Search for the cell housing the specified text and yield its (X, Y) center coordinate. 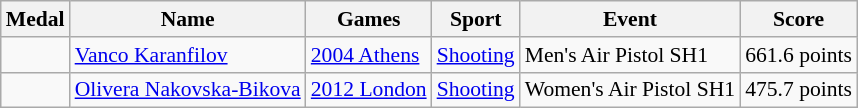
2012 London (369, 90)
475.7 points (798, 90)
Vanco Karanfilov (188, 55)
Score (798, 19)
Name (188, 19)
Event (630, 19)
Medal (36, 19)
Women's Air Pistol SH1 (630, 90)
2004 Athens (369, 55)
Men's Air Pistol SH1 (630, 55)
Sport (476, 19)
Olivera Nakovska-Bikova (188, 90)
Games (369, 19)
661.6 points (798, 55)
